Capture the cell that displays the provided text and extract its (X, Y) central coordinate. 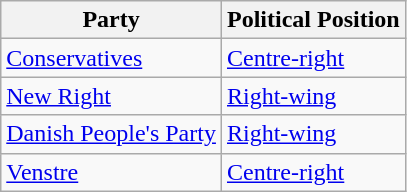
Political Position (313, 20)
Party (112, 20)
Danish People's Party (112, 134)
Conservatives (112, 58)
New Right (112, 96)
Venstre (112, 172)
